Identify which cell holds the provided text, then report its [x, y] central coordinate. 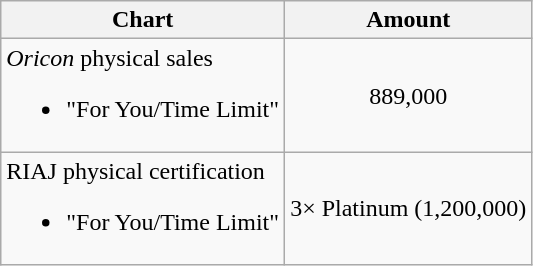
RIAJ physical certification"For You/Time Limit" [143, 208]
3× Platinum (1,200,000) [408, 208]
Chart [143, 20]
889,000 [408, 96]
Oricon physical sales"For You/Time Limit" [143, 96]
Amount [408, 20]
